Extract the [X, Y] coordinate from the center of the cell holding the provided text.  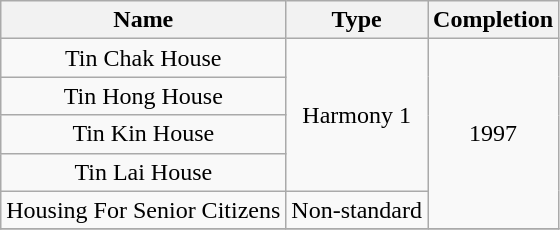
Tin Kin House [144, 134]
Completion [494, 20]
Harmony 1 [357, 115]
1997 [494, 134]
Tin Chak House [144, 58]
Non-standard [357, 210]
Tin Hong House [144, 96]
Name [144, 20]
Tin Lai House [144, 172]
Type [357, 20]
Housing For Senior Citizens [144, 210]
